Identify which cell holds the provided text, then report its [x, y] central coordinate. 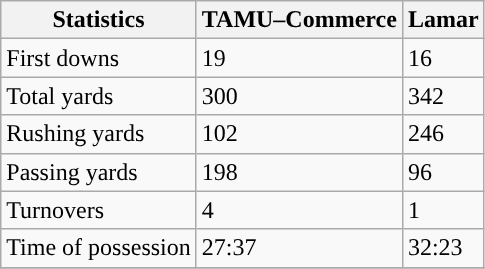
27:37 [299, 248]
96 [443, 172]
246 [443, 134]
1 [443, 210]
342 [443, 96]
Lamar [443, 20]
Rushing yards [99, 134]
102 [299, 134]
300 [299, 96]
Passing yards [99, 172]
Total yards [99, 96]
Statistics [99, 20]
TAMU–Commerce [299, 20]
First downs [99, 58]
19 [299, 58]
4 [299, 210]
16 [443, 58]
32:23 [443, 248]
Time of possession [99, 248]
198 [299, 172]
Turnovers [99, 210]
